Return the (x, y) coordinate for the center point of the cell that contains the specified text.  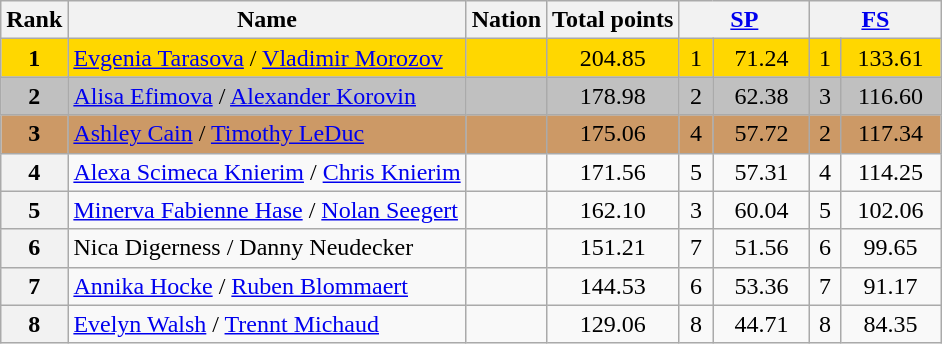
FS (876, 20)
57.72 (762, 134)
117.34 (890, 134)
162.10 (613, 210)
91.17 (890, 286)
Rank (34, 20)
99.65 (890, 248)
102.06 (890, 210)
144.53 (613, 286)
60.04 (762, 210)
151.21 (613, 248)
116.60 (890, 96)
53.36 (762, 286)
62.38 (762, 96)
171.56 (613, 172)
51.56 (762, 248)
204.85 (613, 58)
44.71 (762, 324)
133.61 (890, 58)
Nica Digerness / Danny Neudecker (267, 248)
Annika Hocke / Ruben Blommaert (267, 286)
Total points (613, 20)
Ashley Cain / Timothy LeDuc (267, 134)
129.06 (613, 324)
SP (744, 20)
175.06 (613, 134)
71.24 (762, 58)
178.98 (613, 96)
Evgenia Tarasova / Vladimir Morozov (267, 58)
Alisa Efimova / Alexander Korovin (267, 96)
114.25 (890, 172)
Nation (506, 20)
Evelyn Walsh / Trennt Michaud (267, 324)
57.31 (762, 172)
Alexa Scimeca Knierim / Chris Knierim (267, 172)
Minerva Fabienne Hase / Nolan Seegert (267, 210)
84.35 (890, 324)
Name (267, 20)
